For the text-containing cell, return its midpoint in [X, Y] coordinate format. 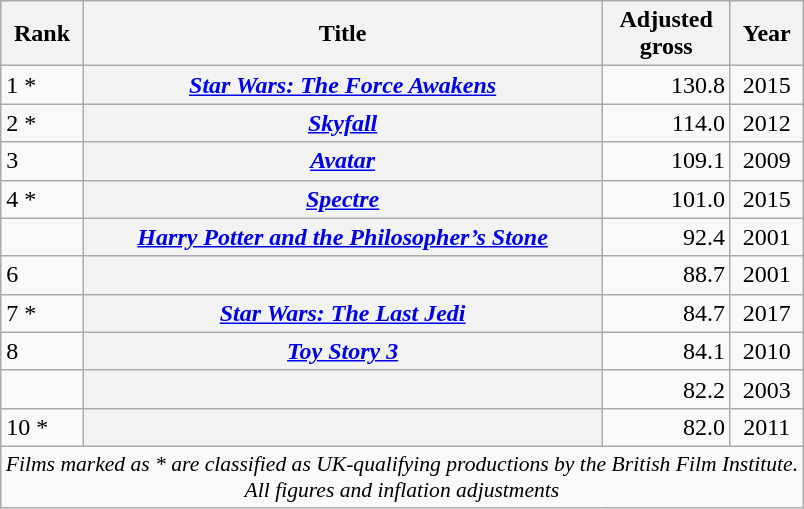
2 * [42, 123]
2017 [766, 313]
Star Wars: The Force Awakens [342, 85]
Skyfall [342, 123]
84.1 [666, 351]
Title [342, 34]
Star Wars: The Last Jedi [342, 313]
Films marked as * are classified as UK-qualifying productions by the British Film Institute.All figures and inflation adjustments [402, 476]
2003 [766, 389]
2009 [766, 161]
Harry Potter and the Philosopher’s Stone [342, 237]
6 [42, 275]
84.7 [666, 313]
Spectre [342, 199]
10 * [42, 427]
4 * [42, 199]
2012 [766, 123]
88.7 [666, 275]
2010 [766, 351]
Toy Story 3 [342, 351]
7 * [42, 313]
3 [42, 161]
Rank [42, 34]
8 [42, 351]
109.1 [666, 161]
130.8 [666, 85]
Adjustedgross [666, 34]
114.0 [666, 123]
82.2 [666, 389]
92.4 [666, 237]
1 * [42, 85]
82.0 [666, 427]
101.0 [666, 199]
Avatar [342, 161]
2011 [766, 427]
Year [766, 34]
